Locate the cell with the specified text and output its (X, Y) center coordinate. 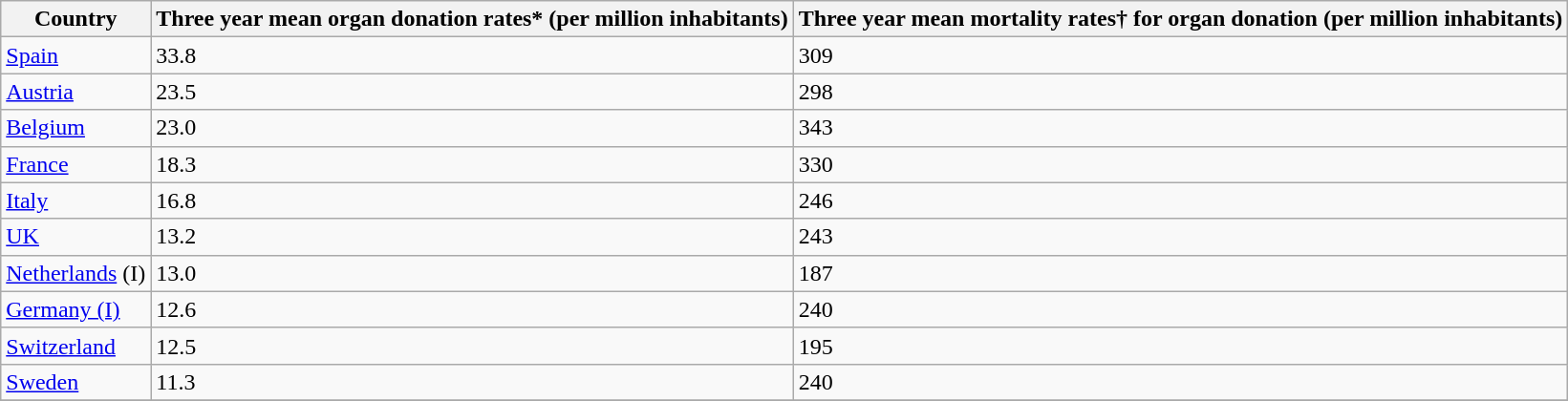
33.8 (472, 55)
23.5 (472, 92)
343 (1181, 128)
UK (76, 237)
246 (1181, 200)
243 (1181, 237)
Belgium (76, 128)
309 (1181, 55)
Country (76, 19)
Switzerland (76, 346)
298 (1181, 92)
Austria (76, 92)
187 (1181, 273)
23.0 (472, 128)
Spain (76, 55)
Italy (76, 200)
13.0 (472, 273)
16.8 (472, 200)
Three year mean mortality rates† for organ donation (per million inhabitants) (1181, 19)
12.5 (472, 346)
11.3 (472, 382)
Netherlands (I) (76, 273)
12.6 (472, 309)
France (76, 164)
Three year mean organ donation rates* (per million inhabitants) (472, 19)
330 (1181, 164)
13.2 (472, 237)
18.3 (472, 164)
Germany (I) (76, 309)
Sweden (76, 382)
195 (1181, 346)
